Provide the (x, y) coordinate of the cell's center where the given text is located.  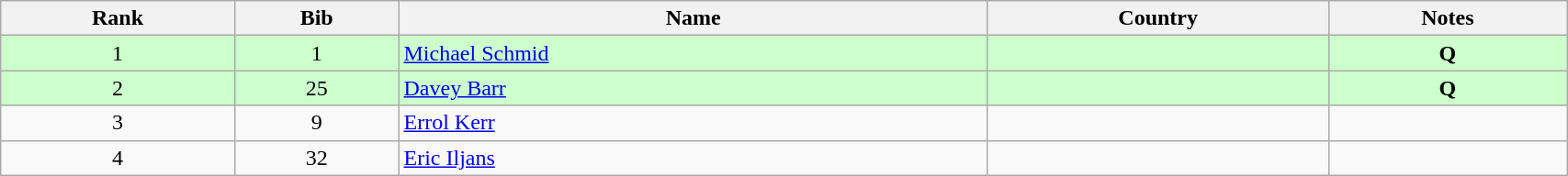
Name (693, 18)
2 (118, 88)
4 (118, 158)
Eric Iljans (693, 158)
Davey Barr (693, 88)
3 (118, 123)
32 (316, 158)
Notes (1448, 18)
Bib (316, 18)
Country (1157, 18)
25 (316, 88)
9 (316, 123)
Errol Kerr (693, 123)
Rank (118, 18)
Michael Schmid (693, 53)
